Extract the [x, y] coordinate from the center of the cell holding the provided text.  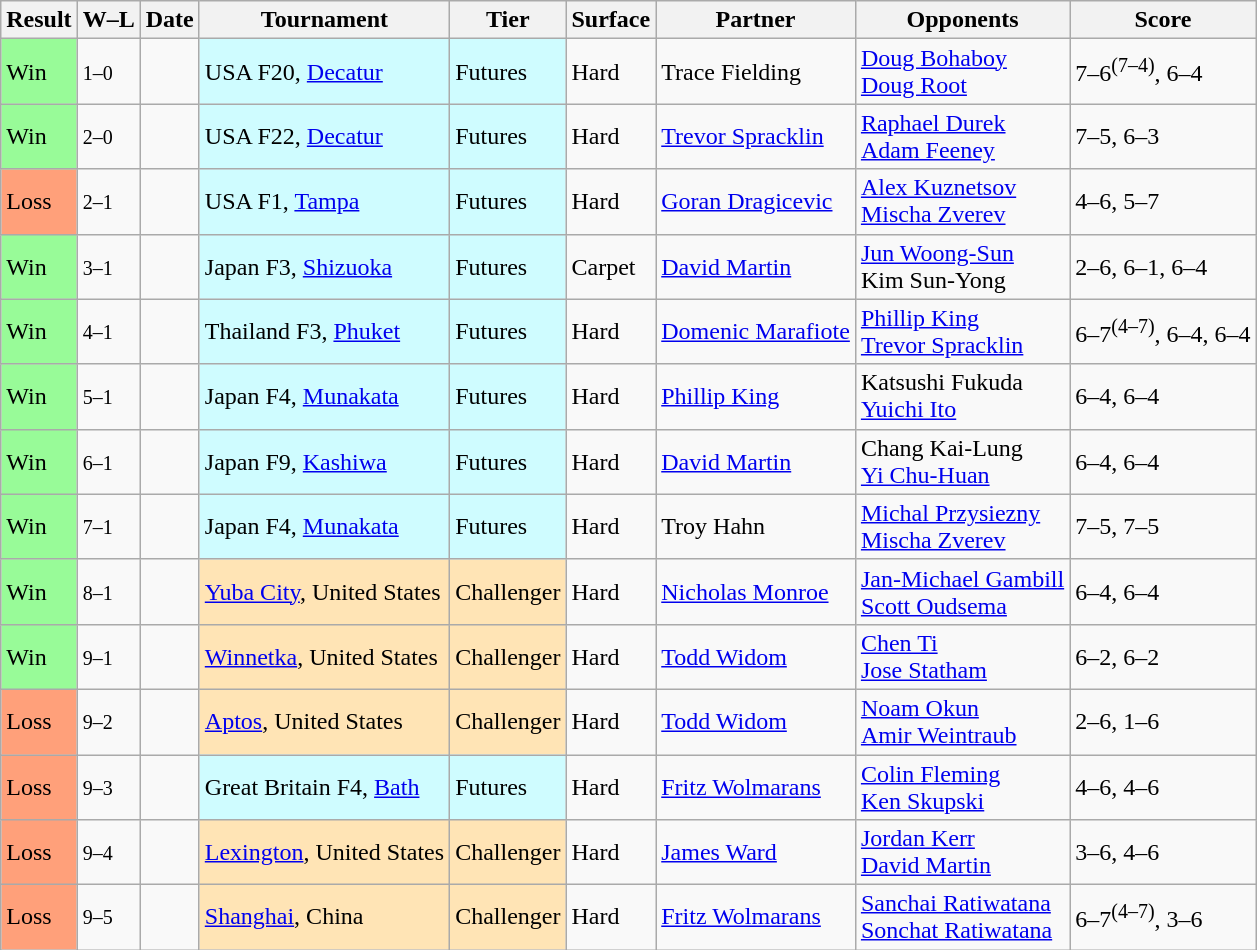
7–1 [108, 526]
Aptos, United States [324, 722]
Sanchai Ratiwatana Sonchat Ratiwatana [962, 918]
Lexington, United States [324, 852]
Jun Woong-Sun Kim Sun-Yong [962, 266]
Michal Przysiezny Mischa Zverev [962, 526]
Trace Fielding [756, 72]
Raphael Durek Adam Feeney [962, 136]
Noam Okun Amir Weintraub [962, 722]
1–0 [108, 72]
USA F1, Tampa [324, 202]
2–0 [108, 136]
W–L [108, 20]
James Ward [756, 852]
Trevor Spracklin [756, 136]
7–5, 6–3 [1163, 136]
Chen Ti Jose Statham [962, 656]
Jordan Kerr David Martin [962, 852]
9–5 [108, 918]
7–5, 7–5 [1163, 526]
4–6, 5–7 [1163, 202]
9–4 [108, 852]
Phillip King Trevor Spracklin [962, 332]
Goran Dragicevic [756, 202]
9–2 [108, 722]
Opponents [962, 20]
Carpet [611, 266]
8–1 [108, 592]
2–1 [108, 202]
Domenic Marafiote [756, 332]
Thailand F3, Phuket [324, 332]
USA F20, Decatur [324, 72]
Tier [508, 20]
6–1 [108, 462]
Katsushi Fukuda Yuichi Ito [962, 396]
Chang Kai-Lung Yi Chu-Huan [962, 462]
Doug Bohaboy Doug Root [962, 72]
Jan-Michael Gambill Scott Oudsema [962, 592]
Score [1163, 20]
Tournament [324, 20]
Date [170, 20]
Surface [611, 20]
Troy Hahn [756, 526]
5–1 [108, 396]
Result [39, 20]
3–6, 4–6 [1163, 852]
Yuba City, United States [324, 592]
9–1 [108, 656]
2–6, 1–6 [1163, 722]
Japan F9, Kashiwa [324, 462]
Winnetka, United States [324, 656]
4–1 [108, 332]
4–6, 4–6 [1163, 786]
6–2, 6–2 [1163, 656]
6–7(4–7), 3–6 [1163, 918]
2–6, 6–1, 6–4 [1163, 266]
Great Britain F4, Bath [324, 786]
Japan F3, Shizuoka [324, 266]
6–7(4–7), 6–4, 6–4 [1163, 332]
7–6(7–4), 6–4 [1163, 72]
USA F22, Decatur [324, 136]
9–3 [108, 786]
Shanghai, China [324, 918]
Alex Kuznetsov Mischa Zverev [962, 202]
Phillip King [756, 396]
3–1 [108, 266]
Colin Fleming Ken Skupski [962, 786]
Partner [756, 20]
Nicholas Monroe [756, 592]
